From the cell containing the given text, extract its center point as [x, y] coordinate. 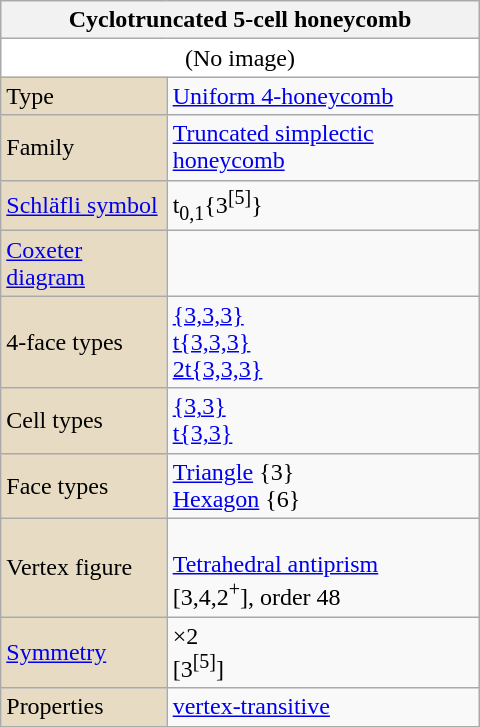
Symmetry [84, 653]
(No image) [240, 58]
Family [84, 148]
Cyclotruncated 5-cell honeycomb [240, 20]
Coxeter diagram [84, 264]
Face types [84, 486]
{3,3,3} t{3,3,3} 2t{3,3,3} [323, 342]
4-face types [84, 342]
Uniform 4-honeycomb [323, 96]
Type [84, 96]
Tetrahedral antiprism[3,4,2+], order 48 [323, 568]
Truncated simplectic honeycomb [323, 148]
vertex-transitive [323, 707]
Properties [84, 707]
Cell types [84, 420]
{3,3} t{3,3} [323, 420]
t0,1{3[5]} [323, 206]
Schläfli symbol [84, 206]
×2[3[5]] [323, 653]
Triangle {3}Hexagon {6} [323, 486]
Vertex figure [84, 568]
